Search for the cell housing the specified text and yield its [x, y] center coordinate. 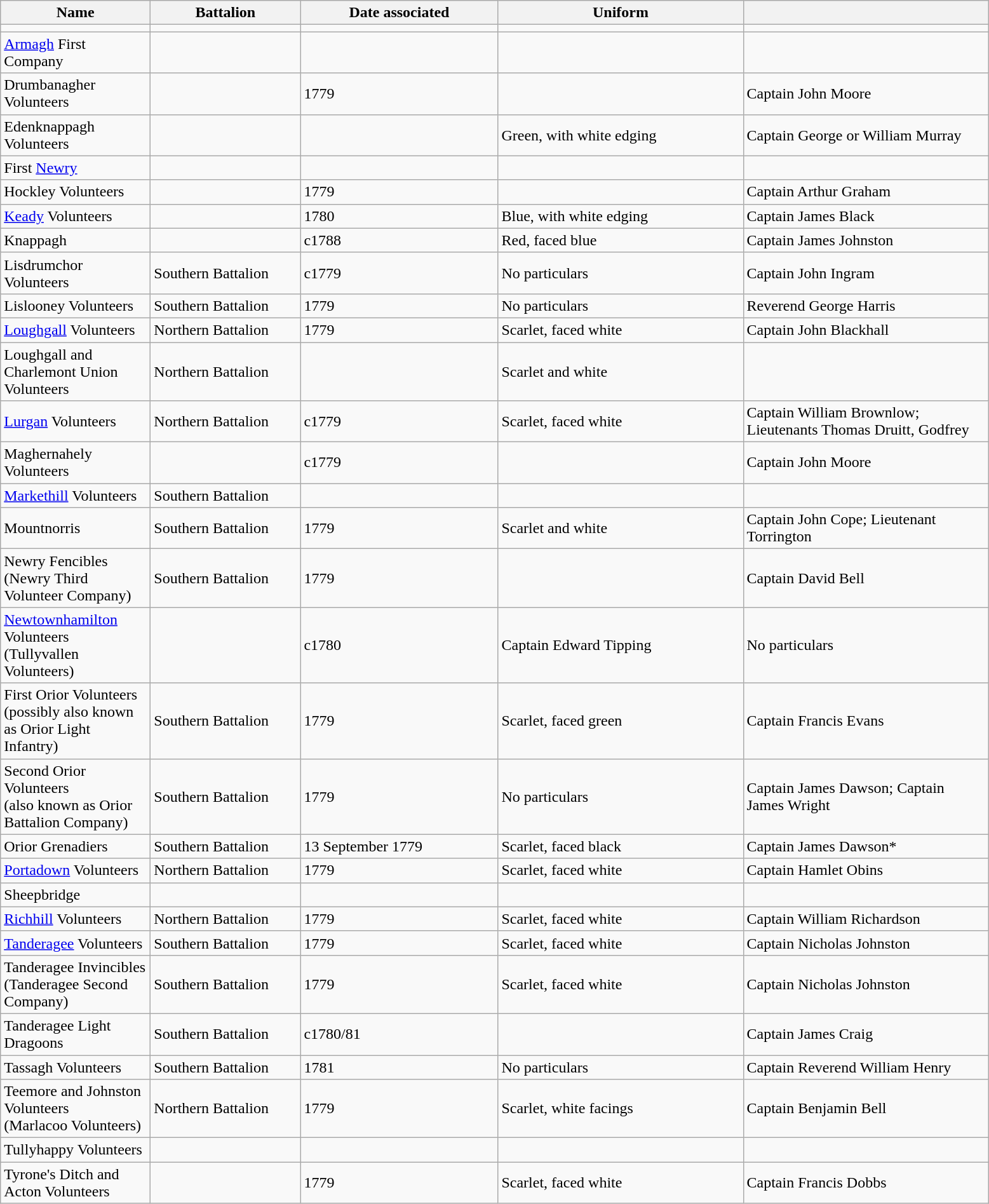
Name [76, 13]
Tyrone's Ditch and Acton Volunteers [76, 1183]
Captain James Dawson* [866, 846]
Newry Fencibles(Newry Third Volunteer Company) [76, 578]
Loughgall Volunteers [76, 330]
Captain Hamlet Obins [866, 870]
Captain George or William Murray [866, 135]
Orior Grenadiers [76, 846]
Drumbanagher Volunteers [76, 94]
Edenknappagh Volunteers [76, 135]
Tassagh Volunteers [76, 1067]
Captain James Johnston [866, 240]
1780 [399, 216]
Captain Francis Dobbs [866, 1183]
Captain Reverend William Henry [866, 1067]
Portadown Volunteers [76, 870]
Green, with white edging [621, 135]
Captain William Brownlow; Lieutenants Thomas Druitt, Godfrey [866, 422]
First Newry [76, 168]
Tanderagee Light Dragoons [76, 1034]
Markethill Volunteers [76, 496]
Captain Benjamin Bell [866, 1109]
Second Orior Volunteers(also known as Orior Battalion Company) [76, 797]
Scarlet, faced green [621, 720]
Lislooney Volunteers [76, 306]
Captain James Dawson; Captain James Wright [866, 797]
Captain James Craig [866, 1034]
Captain David Bell [866, 578]
Date associated [399, 13]
Loughgall and Charlemont Union Volunteers [76, 371]
Captain William Richardson [866, 919]
Tanderagee Volunteers [76, 943]
Keady Volunteers [76, 216]
Hockley Volunteers [76, 192]
c1780/81 [399, 1034]
Teemore and Johnston Volunteers(Marlacoo Volunteers) [76, 1109]
Tanderagee Invincibles(Tanderagee Second Company) [76, 984]
First Orior Volunteers(possibly also known as Orior Light Infantry) [76, 720]
Captain James Black [866, 216]
Tullyhappy Volunteers [76, 1150]
Uniform [621, 13]
Reverend George Harris [866, 306]
1781 [399, 1067]
Blue, with white edging [621, 216]
Mountnorris [76, 529]
Newtownhamilton Volunteers(Tullyvallen Volunteers) [76, 646]
Sheepbridge [76, 895]
Knappagh [76, 240]
Captain John Cope; Lieutenant Torrington [866, 529]
Captain John Ingram [866, 273]
Richhill Volunteers [76, 919]
Captain Arthur Graham [866, 192]
13 September 1779 [399, 846]
Captain Edward Tipping [621, 646]
Captain Francis Evans [866, 720]
Scarlet, faced black [621, 846]
c1788 [399, 240]
Red, faced blue [621, 240]
c1780 [399, 646]
Armagh First Company [76, 52]
Lisdrumchor Volunteers [76, 273]
Captain John Blackhall [866, 330]
Maghernahely Volunteers [76, 463]
Scarlet, white facings [621, 1109]
Lurgan Volunteers [76, 422]
Battalion [225, 13]
